Identify which cell holds the provided text, then report its (X, Y) central coordinate. 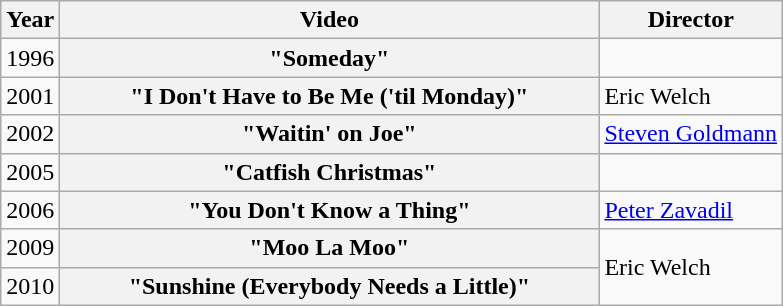
Video (330, 20)
2002 (30, 134)
2005 (30, 172)
"Moo La Moo" (330, 248)
"Catfish Christmas" (330, 172)
Steven Goldmann (691, 134)
2010 (30, 286)
2009 (30, 248)
Director (691, 20)
2001 (30, 96)
"Sunshine (Everybody Needs a Little)" (330, 286)
"You Don't Know a Thing" (330, 210)
1996 (30, 58)
2006 (30, 210)
"I Don't Have to Be Me ('til Monday)" (330, 96)
Year (30, 20)
"Waitin' on Joe" (330, 134)
Peter Zavadil (691, 210)
"Someday" (330, 58)
